Capture the cell that displays the provided text and extract its (X, Y) central coordinate. 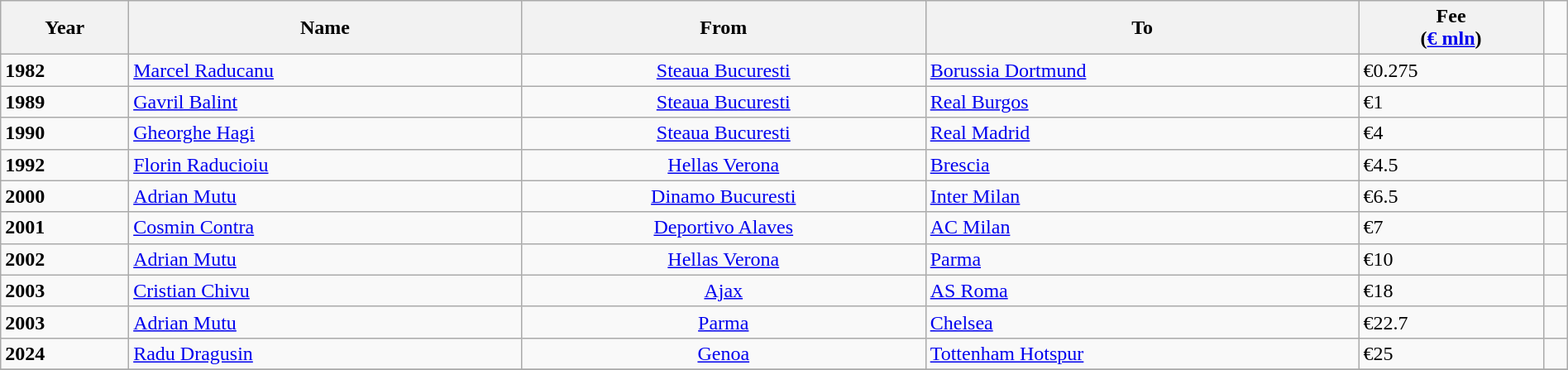
1992 (65, 165)
2024 (65, 353)
€1 (1451, 102)
Year (65, 28)
Fee(€ mln) (1451, 28)
Chelsea (1142, 322)
2001 (65, 228)
To (1142, 28)
Cosmin Contra (326, 228)
AC Milan (1142, 228)
€4 (1451, 133)
€18 (1451, 291)
€25 (1451, 353)
1989 (65, 102)
Borussia Dortmund (1142, 70)
From (723, 28)
Deportivo Alaves (723, 228)
€7 (1451, 228)
1982 (65, 70)
Radu Dragusin (326, 353)
AS Roma (1142, 291)
Real Madrid (1142, 133)
Tottenham Hotspur (1142, 353)
Gheorghe Hagi (326, 133)
Marcel Raducanu (326, 70)
Name (326, 28)
1990 (65, 133)
2000 (65, 196)
Florin Raducioiu (326, 165)
€6.5 (1451, 196)
Genoa (723, 353)
Real Burgos (1142, 102)
Cristian Chivu (326, 291)
Inter Milan (1142, 196)
Brescia (1142, 165)
Gavril Balint (326, 102)
€10 (1451, 259)
2002 (65, 259)
Ajax (723, 291)
Dinamo Bucuresti (723, 196)
€22.7 (1451, 322)
€0.275 (1451, 70)
€4.5 (1451, 165)
